Extract the (x, y) coordinate from the center of the cell holding the provided text.  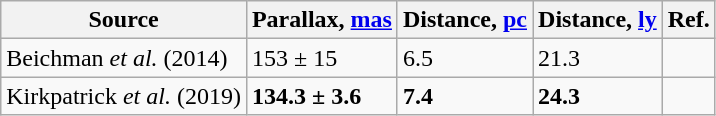
134.3 ± 3.6 (322, 96)
Parallax, mas (322, 20)
Ref. (688, 20)
Distance, ly (598, 20)
153 ± 15 (322, 58)
Kirkpatrick et al. (2019) (124, 96)
6.5 (464, 58)
21.3 (598, 58)
7.4 (464, 96)
Beichman et al. (2014) (124, 58)
Distance, pc (464, 20)
Source (124, 20)
24.3 (598, 96)
